Return the (X, Y) coordinate for the center point of the cell that contains the specified text.  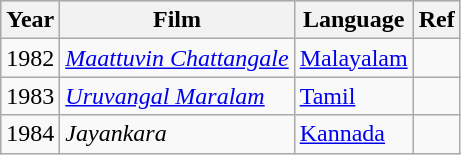
Jayankara (177, 134)
Year (30, 20)
Maattuvin Chattangale (177, 58)
1982 (30, 58)
1984 (30, 134)
Kannada (354, 134)
Malayalam (354, 58)
Tamil (354, 96)
Ref (436, 20)
Film (177, 20)
1983 (30, 96)
Language (354, 20)
Uruvangal Maralam (177, 96)
